Determine the [X, Y] coordinate at the center of the cell enclosing the given text.  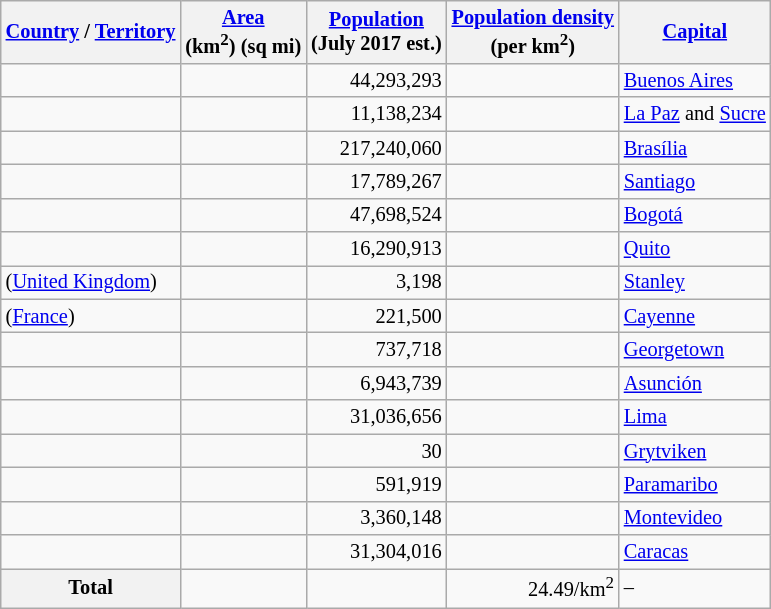
Buenos Aires [695, 80]
Santiago [695, 181]
Bogotá [695, 215]
(United Kingdom) [91, 282]
Stanley [695, 282]
Population density(per km2) [533, 32]
24.49/km2 [533, 588]
217,240,060 [376, 148]
30 [376, 451]
Lima [695, 417]
– [695, 588]
3,360,148 [376, 518]
16,290,913 [376, 249]
Cayenne [695, 316]
Capital [695, 32]
Area(km2) (sq mi) [243, 32]
31,304,016 [376, 551]
Caracas [695, 551]
17,789,267 [376, 181]
31,036,656 [376, 417]
Montevideo [695, 518]
3,198 [376, 282]
221,500 [376, 316]
Asunción [695, 383]
44,293,293 [376, 80]
11,138,234 [376, 114]
Population(July 2017 est.) [376, 32]
(France) [91, 316]
Quito [695, 249]
Georgetown [695, 350]
Total [91, 588]
La Paz and Sucre [695, 114]
47,698,524 [376, 215]
6,943,739 [376, 383]
737,718 [376, 350]
Country / Territory [91, 32]
Grytviken [695, 451]
Paramaribo [695, 484]
591,919 [376, 484]
Brasília [695, 148]
